Output the (x, y) coordinate of the center of the cell containing the given text.  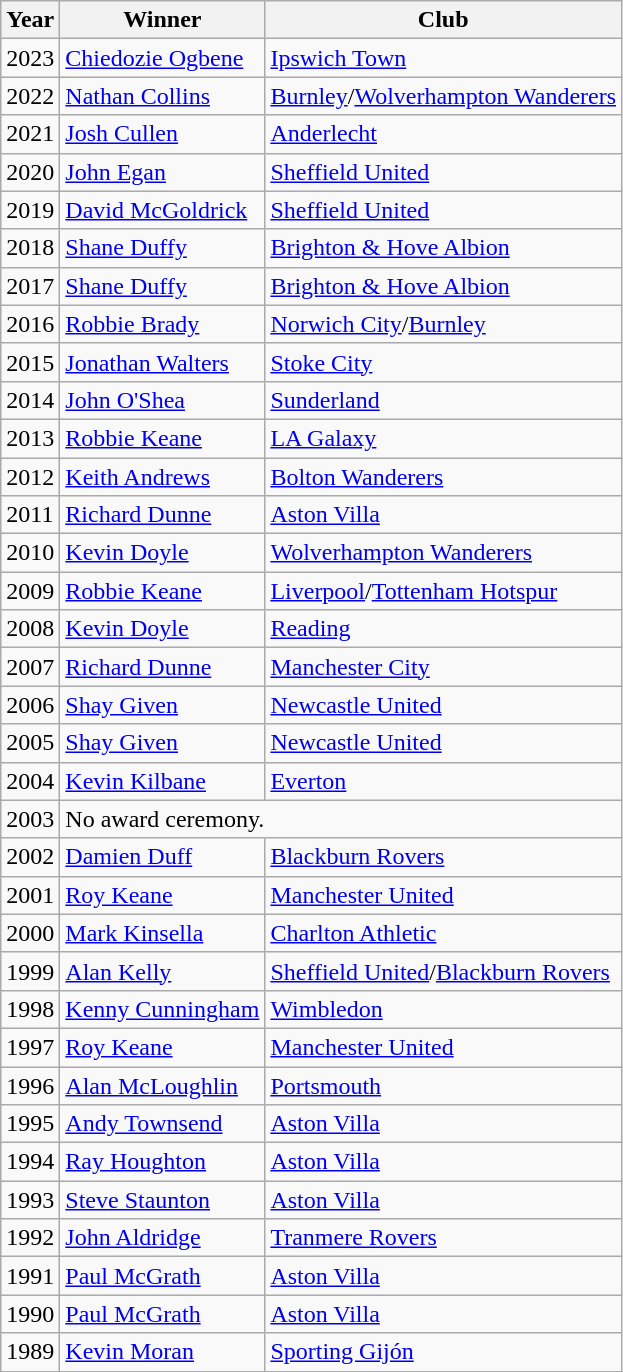
1997 (30, 1047)
2021 (30, 134)
1989 (30, 1352)
Winner (162, 20)
Sheffield United/Blackburn Rovers (444, 971)
John Egan (162, 172)
2003 (30, 819)
2006 (30, 705)
2007 (30, 667)
Charlton Athletic (444, 933)
Year (30, 20)
Reading (444, 629)
2020 (30, 172)
1998 (30, 1009)
2004 (30, 781)
2000 (30, 933)
Club (444, 20)
2017 (30, 286)
Norwich City/Burnley (444, 324)
LA Galaxy (444, 438)
Bolton Wanderers (444, 477)
Chiedozie Ogbene (162, 58)
2010 (30, 553)
2019 (30, 210)
Kevin Kilbane (162, 781)
Blackburn Rovers (444, 857)
2008 (30, 629)
Alan Kelly (162, 971)
1990 (30, 1314)
2015 (30, 362)
Ray Houghton (162, 1162)
Mark Kinsella (162, 933)
Tranmere Rovers (444, 1238)
Keith Andrews (162, 477)
2018 (30, 248)
2023 (30, 58)
1993 (30, 1200)
Alan McLoughlin (162, 1085)
1994 (30, 1162)
Sporting Gijón (444, 1352)
1991 (30, 1276)
No award ceremony. (341, 819)
Everton (444, 781)
Jonathan Walters (162, 362)
Nathan Collins (162, 96)
1996 (30, 1085)
2001 (30, 895)
2012 (30, 477)
Sunderland (444, 400)
Wimbledon (444, 1009)
Steve Staunton (162, 1200)
Manchester City (444, 667)
Portsmouth (444, 1085)
John Aldridge (162, 1238)
Kevin Moran (162, 1352)
2013 (30, 438)
2005 (30, 743)
Damien Duff (162, 857)
Ipswich Town (444, 58)
2002 (30, 857)
1992 (30, 1238)
2014 (30, 400)
Robbie Brady (162, 324)
David McGoldrick (162, 210)
Stoke City (444, 362)
1995 (30, 1124)
Josh Cullen (162, 134)
Anderlecht (444, 134)
2016 (30, 324)
Kenny Cunningham (162, 1009)
Andy Townsend (162, 1124)
2022 (30, 96)
John O'Shea (162, 400)
2011 (30, 515)
1999 (30, 971)
Liverpool/Tottenham Hotspur (444, 591)
2009 (30, 591)
Wolverhampton Wanderers (444, 553)
Burnley/Wolverhampton Wanderers (444, 96)
